Provide the [X, Y] coordinate of the cell's center where the given text is located.  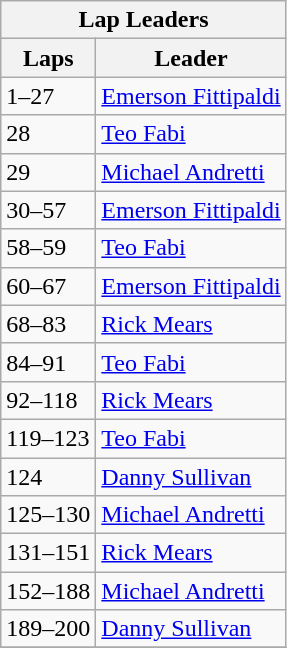
152–188 [48, 591]
30–57 [48, 210]
131–151 [48, 553]
Lap Leaders [144, 20]
92–118 [48, 400]
28 [48, 134]
1–27 [48, 96]
125–130 [48, 515]
84–91 [48, 362]
189–200 [48, 629]
Leader [191, 58]
29 [48, 172]
60–67 [48, 286]
Laps [48, 58]
119–123 [48, 438]
124 [48, 477]
58–59 [48, 248]
68–83 [48, 324]
